Find where the given text appears and provide that cell's center as (X, Y) coordinate. 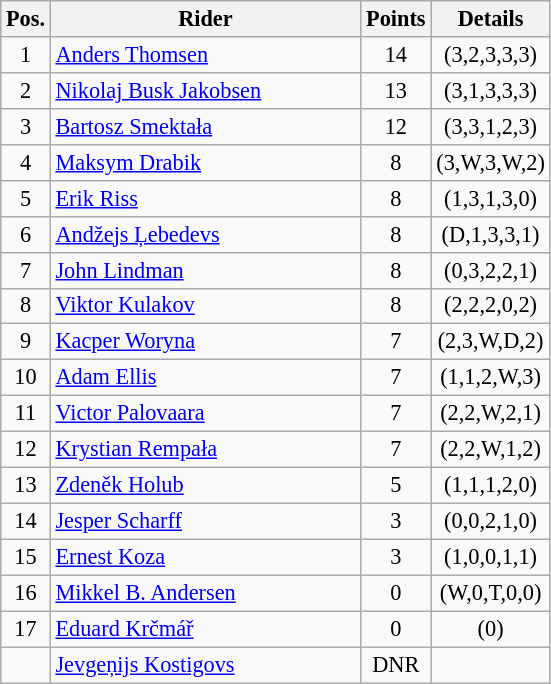
Rider (205, 19)
(0,0,2,1,0) (490, 521)
Jevgeņijs Kostigovs (205, 665)
(2,3,W,D,2) (490, 342)
10 (26, 378)
(1,3,1,3,0) (490, 198)
2 (26, 90)
(2,2,W,1,2) (490, 450)
Viktor Kulakov (205, 306)
9 (26, 342)
(D,1,3,3,1) (490, 234)
(1,1,1,2,0) (490, 485)
Maksym Drabik (205, 162)
Eduard Krčmář (205, 629)
Bartosz Smektała (205, 126)
Ernest Koza (205, 557)
Pos. (26, 19)
(1,1,2,W,3) (490, 378)
DNR (396, 665)
17 (26, 629)
Anders Thomsen (205, 55)
Erik Riss (205, 198)
Victor Palovaara (205, 414)
(3,W,3,W,2) (490, 162)
Krystian Rempała (205, 450)
4 (26, 162)
Andžejs Ļebedevs (205, 234)
(2,2,W,2,1) (490, 414)
Details (490, 19)
11 (26, 414)
Zdeněk Holub (205, 485)
6 (26, 234)
Jesper Scharff (205, 521)
John Lindman (205, 270)
15 (26, 557)
(2,2,2,0,2) (490, 306)
Points (396, 19)
(1,0,0,1,1) (490, 557)
Mikkel B. Andersen (205, 593)
(3,3,1,2,3) (490, 126)
16 (26, 593)
(0) (490, 629)
(W,0,T,0,0) (490, 593)
(0,3,2,2,1) (490, 270)
1 (26, 55)
(3,1,3,3,3) (490, 90)
(3,2,3,3,3) (490, 55)
Kacper Woryna (205, 342)
Nikolaj Busk Jakobsen (205, 90)
Adam Ellis (205, 378)
